Identify which cell holds the provided text, then report its (x, y) central coordinate. 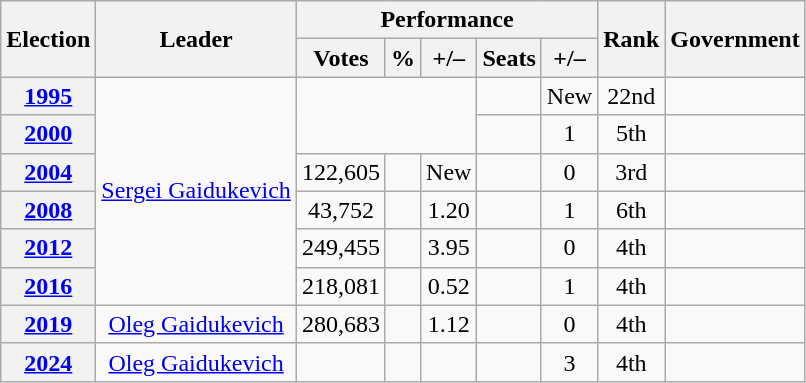
1.20 (449, 210)
2024 (48, 362)
2000 (48, 134)
122,605 (340, 172)
Leader (196, 39)
2016 (48, 286)
2019 (48, 324)
3.95 (449, 248)
280,683 (340, 324)
% (402, 58)
3 (569, 362)
Seats (509, 58)
1995 (48, 96)
249,455 (340, 248)
3rd (632, 172)
Government (735, 39)
2004 (48, 172)
6th (632, 210)
2008 (48, 210)
Election (48, 39)
1.12 (449, 324)
Rank (632, 39)
43,752 (340, 210)
Sergei Gaidukevich (196, 191)
5th (632, 134)
0.52 (449, 286)
Performance (446, 20)
2012 (48, 248)
Votes (340, 58)
218,081 (340, 286)
22nd (632, 96)
